From the cell containing the given text, extract its center point as [x, y] coordinate. 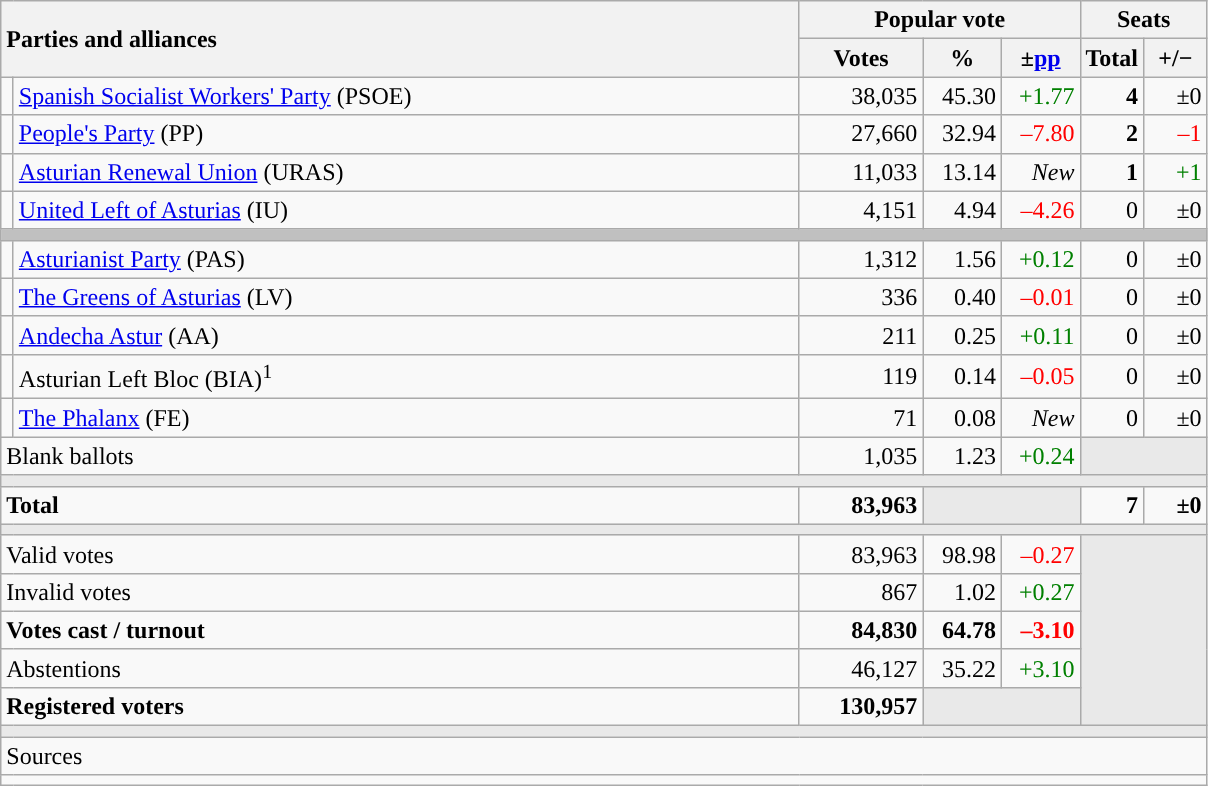
+0.12 [1040, 259]
Votes [861, 58]
1.23 [962, 456]
0.25 [962, 335]
1.56 [962, 259]
45.30 [962, 96]
% [962, 58]
0.08 [962, 418]
Abstentions [400, 668]
35.22 [962, 668]
+1.77 [1040, 96]
+/− [1176, 58]
84,830 [861, 630]
Sources [604, 756]
+0.24 [1040, 456]
Valid votes [400, 554]
71 [861, 418]
4 [1112, 96]
1,312 [861, 259]
336 [861, 297]
–4.26 [1040, 210]
Blank ballots [400, 456]
46,127 [861, 668]
1,035 [861, 456]
+3.10 [1040, 668]
–7.80 [1040, 134]
+0.11 [1040, 335]
–0.05 [1040, 376]
867 [861, 592]
Seats [1144, 20]
0.40 [962, 297]
4,151 [861, 210]
Spanish Socialist Workers' Party (PSOE) [406, 96]
±pp [1040, 58]
11,033 [861, 172]
211 [861, 335]
38,035 [861, 96]
27,660 [861, 134]
+1 [1176, 172]
–0.27 [1040, 554]
64.78 [962, 630]
2 [1112, 134]
119 [861, 376]
The Phalanx (FE) [406, 418]
130,957 [861, 706]
The Greens of Asturias (LV) [406, 297]
–3.10 [1040, 630]
–1 [1176, 134]
Registered voters [400, 706]
0.14 [962, 376]
Votes cast / turnout [400, 630]
Asturianist Party (PAS) [406, 259]
+0.27 [1040, 592]
1 [1112, 172]
1.02 [962, 592]
13.14 [962, 172]
People's Party (PP) [406, 134]
Asturian Left Bloc (BIA)1 [406, 376]
7 [1112, 505]
32.94 [962, 134]
4.94 [962, 210]
United Left of Asturias (IU) [406, 210]
Parties and alliances [400, 39]
Asturian Renewal Union (URAS) [406, 172]
Invalid votes [400, 592]
98.98 [962, 554]
Popular vote [940, 20]
–0.01 [1040, 297]
Andecha Astur (AA) [406, 335]
